Extract the (x, y) coordinate from the center of the cell holding the provided text.  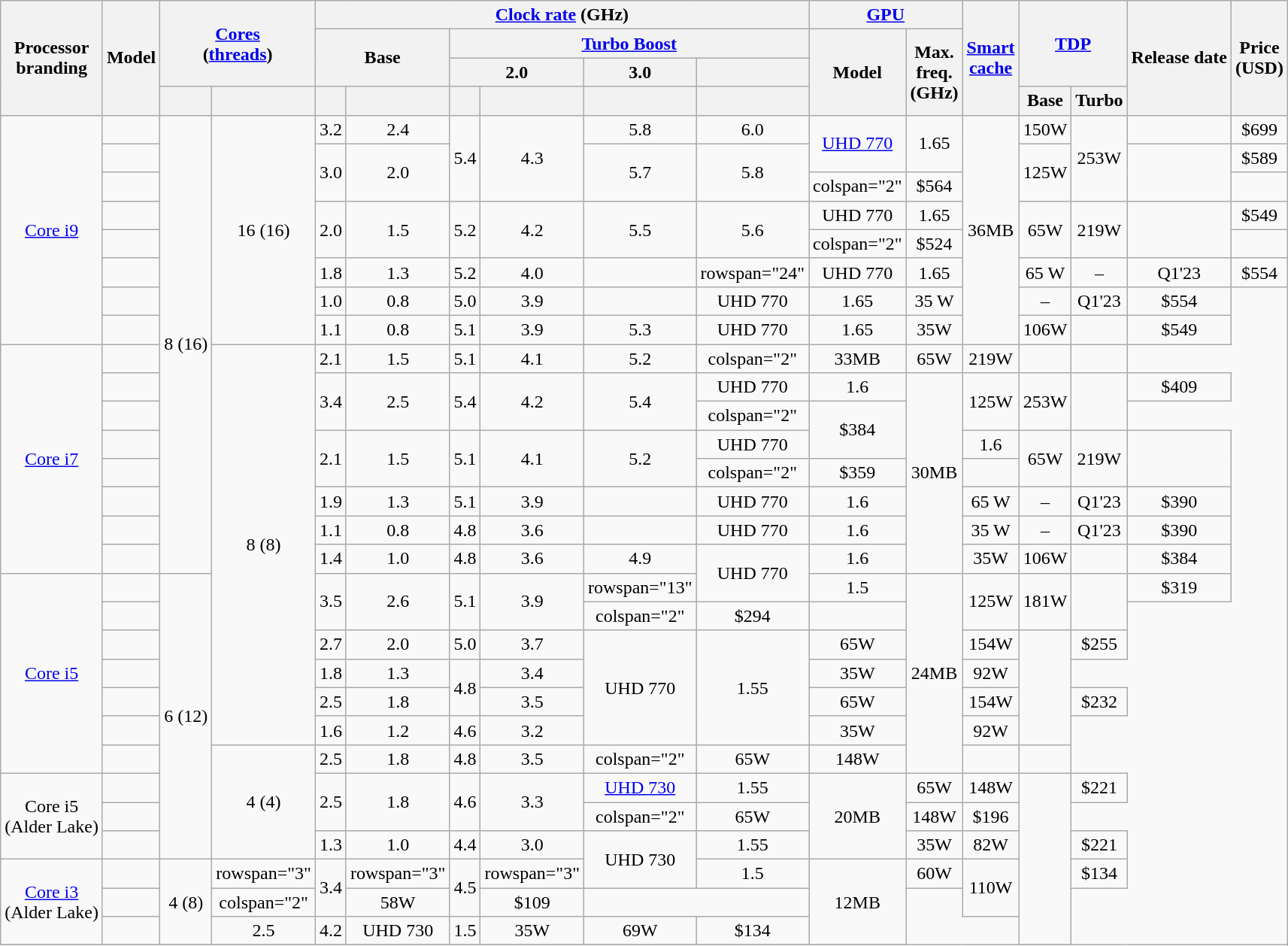
Cores(threads) (238, 44)
$699 (1259, 129)
110W (991, 888)
Core i3(Alder Lake) (52, 902)
6.0 (753, 129)
Clock rate (GHz) (562, 15)
6 (12) (186, 716)
69W (640, 931)
1.9 (331, 502)
rowspan="24" (753, 272)
$409 (1179, 387)
16 (16) (264, 229)
24MB (934, 673)
Processorbranding (52, 58)
4.0 (532, 272)
4.5 (465, 888)
5.5 (640, 229)
20MB (858, 816)
12MB (858, 902)
$319 (1179, 587)
Smartcache (991, 58)
181W (1045, 602)
2.6 (398, 602)
4 (4) (264, 802)
$109 (532, 902)
$564 (934, 186)
Core i5(Alder Lake) (52, 816)
Release date (1179, 58)
$232 (1099, 702)
$294 (753, 616)
4.4 (465, 845)
5.7 (640, 172)
8 (8) (264, 544)
GPU (886, 15)
3.7 (532, 644)
60W (934, 874)
2.7 (331, 644)
33MB (858, 359)
150W (1045, 129)
82W (991, 845)
Core i7 (52, 459)
$196 (991, 816)
Turbo Boost (629, 44)
$589 (1259, 158)
Price (USD) (1259, 58)
4.3 (532, 158)
$524 (934, 244)
4 (8) (186, 902)
rowspan="13" (640, 587)
$359 (858, 473)
8 (16) (186, 344)
TDP (1073, 44)
36MB (991, 229)
$255 (1099, 644)
58W (398, 902)
Max. freq. (GHz) (934, 72)
5.3 (640, 329)
Core i5 (52, 673)
Core i9 (52, 229)
30MB (934, 473)
2.4 (398, 129)
1.4 (331, 559)
1.2 (398, 730)
4.9 (640, 559)
3.3 (532, 802)
5.6 (753, 229)
Turbo (1099, 101)
